Pinpoint the cell where the given text exists, returning its [x, y] midpoint coordinate. 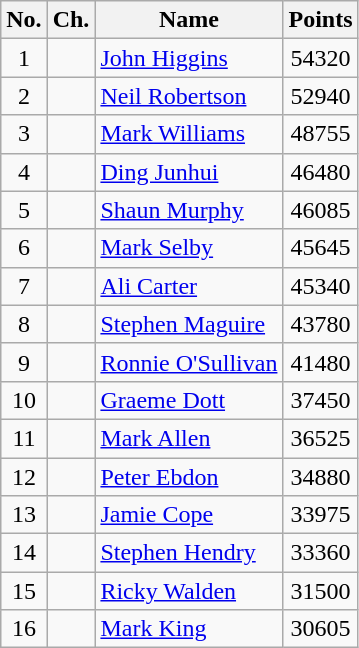
Name [189, 20]
52940 [320, 96]
45645 [320, 248]
48755 [320, 134]
37450 [320, 400]
9 [24, 362]
46480 [320, 172]
54320 [320, 58]
1 [24, 58]
31500 [320, 591]
Neil Robertson [189, 96]
Mark Williams [189, 134]
Ronnie O'Sullivan [189, 362]
7 [24, 286]
Ch. [71, 20]
Mark Allen [189, 438]
Mark Selby [189, 248]
4 [24, 172]
10 [24, 400]
41480 [320, 362]
12 [24, 477]
Peter Ebdon [189, 477]
Ding Junhui [189, 172]
45340 [320, 286]
5 [24, 210]
2 [24, 96]
14 [24, 553]
8 [24, 324]
46085 [320, 210]
Points [320, 20]
Jamie Cope [189, 515]
Stephen Maguire [189, 324]
Shaun Murphy [189, 210]
Ricky Walden [189, 591]
Stephen Hendry [189, 553]
15 [24, 591]
John Higgins [189, 58]
36525 [320, 438]
34880 [320, 477]
No. [24, 20]
Graeme Dott [189, 400]
Ali Carter [189, 286]
30605 [320, 629]
11 [24, 438]
33360 [320, 553]
43780 [320, 324]
33975 [320, 515]
6 [24, 248]
Mark King [189, 629]
16 [24, 629]
13 [24, 515]
3 [24, 134]
